Return [X, Y] of the center of cell containing provided text 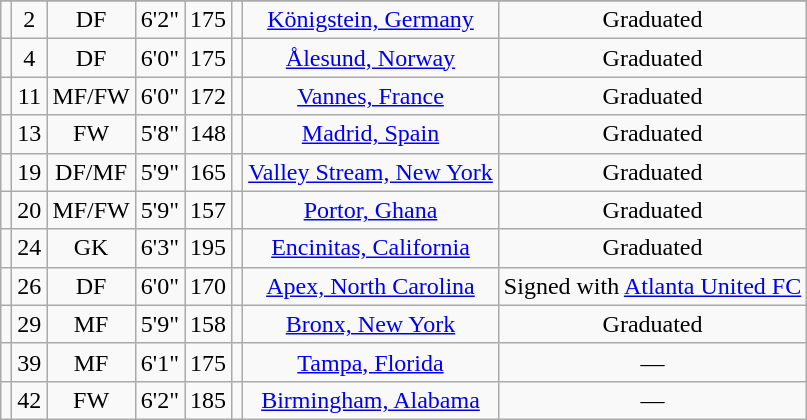
170 [208, 286]
19 [30, 172]
4 [30, 58]
Portor, Ghana [371, 210]
13 [30, 134]
DF/MF [91, 172]
Apex, North Carolina [371, 286]
6'3" [160, 248]
5'8" [160, 134]
Birmingham, Alabama [371, 400]
Encinitas, California [371, 248]
6'1" [160, 362]
172 [208, 96]
Königstein, Germany [371, 20]
165 [208, 172]
39 [30, 362]
11 [30, 96]
29 [30, 324]
24 [30, 248]
157 [208, 210]
GK [91, 248]
26 [30, 286]
Ålesund, Norway [371, 58]
2 [30, 20]
20 [30, 210]
148 [208, 134]
Vannes, France [371, 96]
158 [208, 324]
Signed with Atlanta United FC [652, 286]
Bronx, New York [371, 324]
Valley Stream, New York [371, 172]
42 [30, 400]
Tampa, Florida [371, 362]
195 [208, 248]
Madrid, Spain [371, 134]
185 [208, 400]
